Provide the [x, y] coordinate of the cell's center where the given text is located.  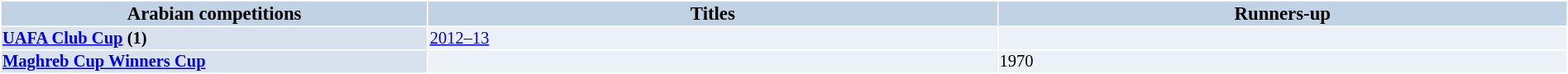
Runners-up [1282, 14]
Titles [713, 14]
2012–13 [713, 38]
1970 [1282, 62]
Arabian competitions [215, 14]
Maghreb Cup Winners Cup [215, 62]
UAFA Club Cup (1) [215, 38]
